Search for the cell housing the specified text and yield its (x, y) center coordinate. 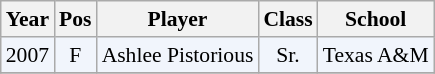
2007 (28, 55)
F (76, 55)
Texas A&M (376, 55)
Player (178, 19)
Sr. (288, 55)
Year (28, 19)
Pos (76, 19)
School (376, 19)
Ashlee Pistorious (178, 55)
Class (288, 19)
